Pinpoint the cell where the given text exists, returning its (x, y) midpoint coordinate. 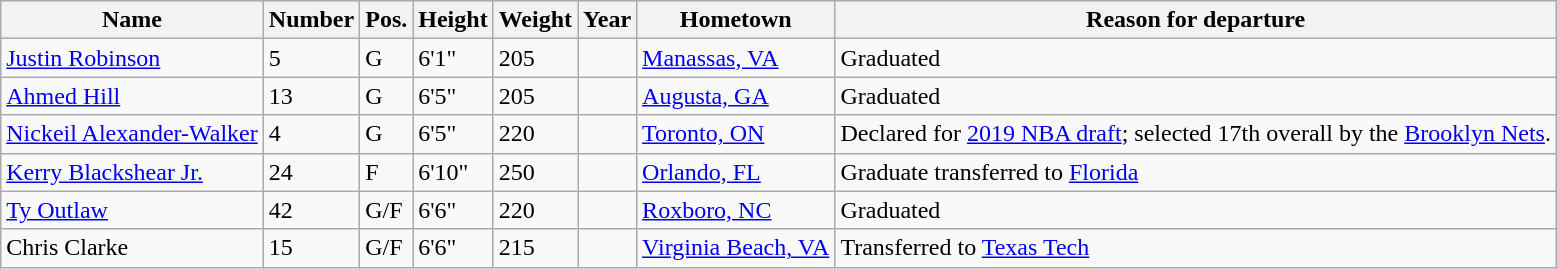
Name (132, 20)
Kerry Blackshear Jr. (132, 172)
Toronto, ON (736, 134)
Virginia Beach, VA (736, 248)
Declared for 2019 NBA draft; selected 17th overall by the Brooklyn Nets. (1196, 134)
Hometown (736, 20)
Height (453, 20)
Transferred to Texas Tech (1196, 248)
4 (311, 134)
42 (311, 210)
6'1" (453, 58)
Chris Clarke (132, 248)
13 (311, 96)
Orlando, FL (736, 172)
6'10" (453, 172)
15 (311, 248)
24 (311, 172)
Weight (535, 20)
Ahmed Hill (132, 96)
Nickeil Alexander-Walker (132, 134)
Reason for departure (1196, 20)
F (386, 172)
Manassas, VA (736, 58)
Pos. (386, 20)
215 (535, 248)
Ty Outlaw (132, 210)
Year (608, 20)
5 (311, 58)
Graduate transferred to Florida (1196, 172)
Roxboro, NC (736, 210)
Augusta, GA (736, 96)
250 (535, 172)
Justin Robinson (132, 58)
Number (311, 20)
